For the text-containing cell, return its midpoint in [x, y] coordinate format. 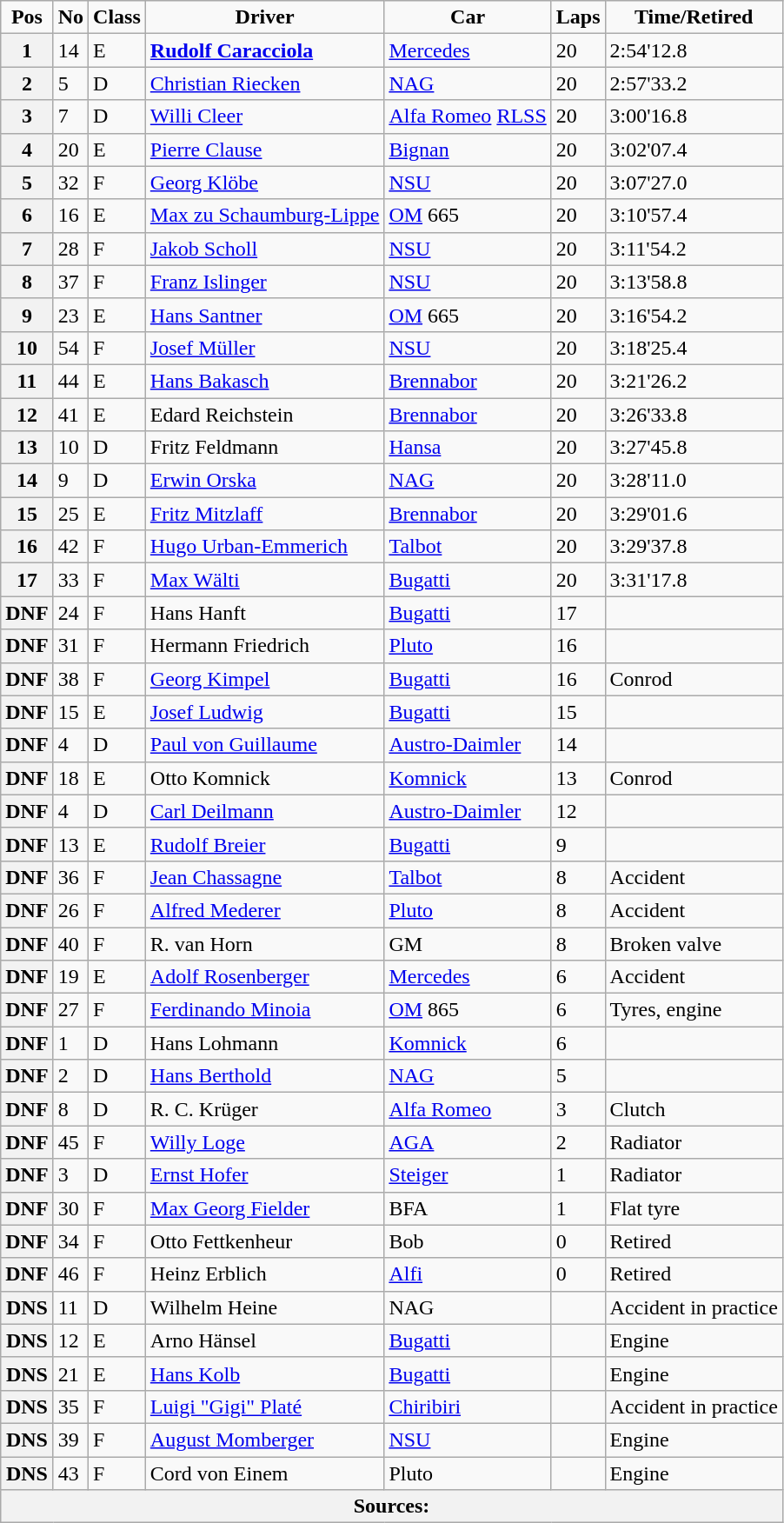
3:18'25.4 [694, 348]
Alfi [468, 1274]
Class [117, 17]
Driver [264, 17]
Erwin Orska [264, 481]
Max Wälti [264, 580]
Bob [468, 1241]
41 [70, 415]
46 [70, 1274]
Max zu Schaumburg-Lippe [264, 216]
Steiger [468, 1175]
40 [70, 943]
Georg Kimpel [264, 679]
GM [468, 943]
Otto Fettkenheur [264, 1241]
36 [70, 877]
23 [70, 315]
3:28'11.0 [694, 481]
Sources: [392, 1506]
Flat tyre [694, 1208]
Hermann Friedrich [264, 646]
Laps [578, 17]
Franz Islinger [264, 282]
Carl Deilmann [264, 811]
21 [70, 1373]
54 [70, 348]
Willi Cleer [264, 116]
Josef Ludwig [264, 712]
Bignan [468, 150]
Hans Kolb [264, 1373]
24 [70, 613]
Car [468, 17]
Hans Bakasch [264, 381]
August Momberger [264, 1440]
Hans Hanft [264, 613]
3:27'45.8 [694, 448]
Rudolf Breier [264, 844]
Alfred Mederer [264, 910]
Christian Riecken [264, 83]
Adolf Rosenberger [264, 977]
Luigi "Gigi" Platé [264, 1407]
19 [70, 977]
Fritz Mitzlaff [264, 514]
Josef Müller [264, 348]
38 [70, 679]
2:54'12.8 [694, 50]
Otto Komnick [264, 778]
Jean Chassagne [264, 877]
42 [70, 547]
Hansa [468, 448]
Alfa Romeo [468, 1109]
Jakob Scholl [264, 249]
25 [70, 514]
26 [70, 910]
45 [70, 1142]
Rudolf Caracciola [264, 50]
44 [70, 381]
Chiribiri [468, 1407]
Hans Lohmann [264, 1043]
Alfa Romeo RLSS [468, 116]
Edard Reichstein [264, 415]
OM 865 [468, 1010]
3:26'33.8 [694, 415]
28 [70, 249]
Broken valve [694, 943]
Clutch [694, 1109]
Willy Loge [264, 1142]
3:16'54.2 [694, 315]
2:57'33.2 [694, 83]
Pos [27, 17]
3:07'27.0 [694, 183]
R. van Horn [264, 943]
Hugo Urban-Emmerich [264, 547]
3:29'37.8 [694, 547]
3:31'17.8 [694, 580]
Arno Hänsel [264, 1340]
27 [70, 1010]
Max Georg Fielder [264, 1208]
Paul von Guillaume [264, 745]
33 [70, 580]
Wilhelm Heine [264, 1307]
Pierre Clause [264, 150]
34 [70, 1241]
35 [70, 1407]
3:13'58.8 [694, 282]
3:29'01.6 [694, 514]
3:21'26.2 [694, 381]
3:10'57.4 [694, 216]
Ernst Hofer [264, 1175]
Hans Berthold [264, 1076]
Heinz Erblich [264, 1274]
No [70, 17]
Tyres, engine [694, 1010]
43 [70, 1473]
3:00'16.8 [694, 116]
3:02'07.4 [694, 150]
Georg Klöbe [264, 183]
Cord von Einem [264, 1473]
39 [70, 1440]
BFA [468, 1208]
3:11'54.2 [694, 249]
37 [70, 282]
31 [70, 646]
30 [70, 1208]
32 [70, 183]
Ferdinando Minoia [264, 1010]
Time/Retired [694, 17]
AGA [468, 1142]
18 [70, 778]
Hans Santner [264, 315]
Fritz Feldmann [264, 448]
R. C. Krüger [264, 1109]
